From the cell containing the given text, extract its center point as (x, y) coordinate. 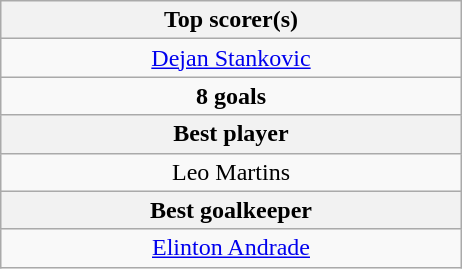
Best player (230, 134)
Leo Martins (230, 172)
Dejan Stankovic (230, 58)
8 goals (230, 96)
Best goalkeeper (230, 210)
Top scorer(s) (230, 20)
Elinton Andrade (230, 248)
